Identify which cell holds the provided text, then report its [x, y] central coordinate. 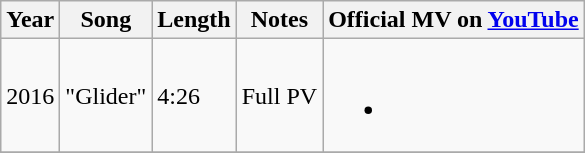
Length [194, 20]
Notes [279, 20]
"Glider" [106, 96]
Full PV [279, 96]
Official MV on YouTube [454, 20]
4:26 [194, 96]
Song [106, 20]
Year [30, 20]
2016 [30, 96]
